Identify which cell holds the provided text, then report its (x, y) central coordinate. 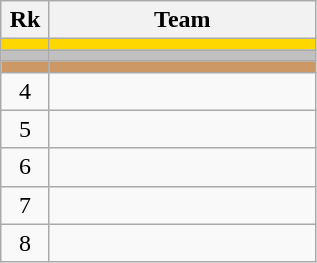
7 (26, 205)
4 (26, 91)
5 (26, 129)
Team (182, 20)
Rk (26, 20)
8 (26, 243)
6 (26, 167)
